Scan for the cell matching the given text and deliver its (X, Y) coordinate at center. 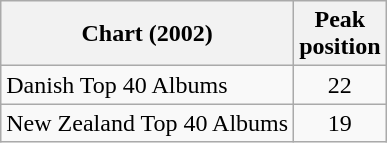
22 (340, 85)
Chart (2002) (148, 34)
New Zealand Top 40 Albums (148, 123)
Danish Top 40 Albums (148, 85)
Peakposition (340, 34)
19 (340, 123)
